Locate the cell with the specified text and output its (X, Y) center coordinate. 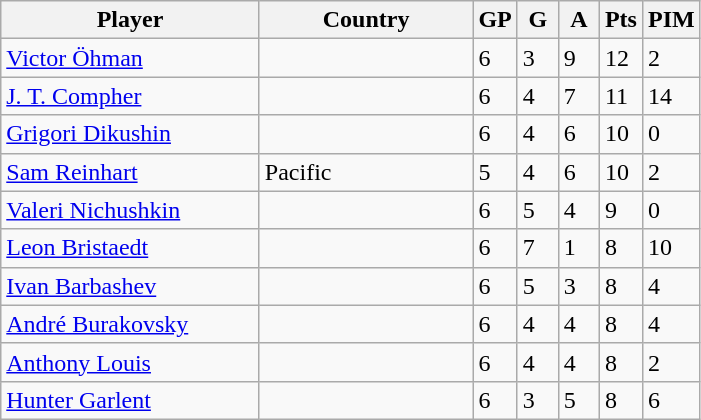
11 (620, 96)
Hunter Garlent (130, 400)
Anthony Louis (130, 362)
Leon Bristaedt (130, 248)
12 (620, 58)
Player (130, 20)
A (578, 20)
Grigori Dikushin (130, 134)
GP (495, 20)
G (538, 20)
14 (671, 96)
Pacific (366, 172)
Ivan Barbashev (130, 286)
PIM (671, 20)
J. T. Compher (130, 96)
Valeri Nichushkin (130, 210)
André Burakovsky (130, 324)
Country (366, 20)
Sam Reinhart (130, 172)
Pts (620, 20)
1 (578, 248)
Victor Öhman (130, 58)
